Return [X, Y] of the center of cell containing provided text 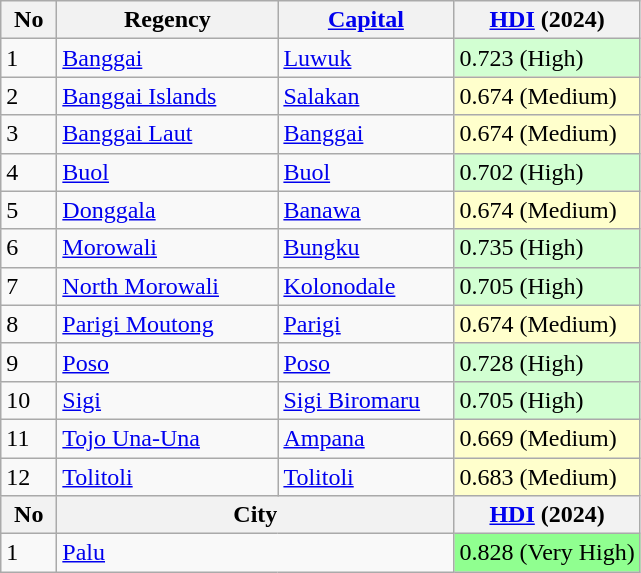
Tojo Una-Una [168, 438]
3 [29, 134]
11 [29, 438]
Banggai Laut [168, 134]
Ampana [366, 438]
0.728 (High) [547, 362]
6 [29, 248]
Salakan [366, 96]
Capital [366, 20]
Bungku [366, 248]
Luwuk [366, 58]
0.669 (Medium) [547, 438]
8 [29, 324]
North Morowali [168, 286]
Parigi Moutong [168, 324]
0.735 (High) [547, 248]
Palu [256, 553]
Regency [168, 20]
Morowali [168, 248]
9 [29, 362]
Donggala [168, 210]
0.723 (High) [547, 58]
Parigi [366, 324]
0.683 (Medium) [547, 477]
0.828 (Very High) [547, 553]
4 [29, 172]
Sigi [168, 400]
7 [29, 286]
City [256, 515]
Kolonodale [366, 286]
Banawa [366, 210]
2 [29, 96]
5 [29, 210]
10 [29, 400]
Banggai Islands [168, 96]
0.702 (High) [547, 172]
Sigi Biromaru [366, 400]
12 [29, 477]
